Detect which cell encompasses the target text, then output its (x, y) center coordinate. 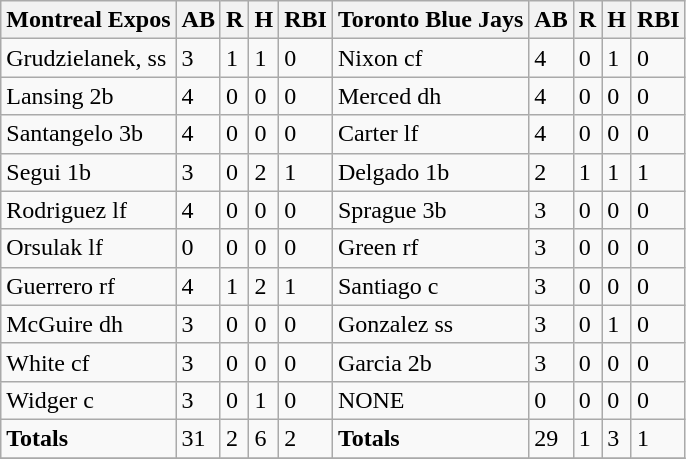
6 (264, 438)
Toronto Blue Jays (430, 20)
McGuire dh (88, 324)
Delgado 1b (430, 172)
Grudzielanek, ss (88, 58)
29 (551, 438)
Merced dh (430, 96)
Gonzalez ss (430, 324)
31 (198, 438)
Santangelo 3b (88, 134)
Carter lf (430, 134)
Santiago c (430, 286)
Segui 1b (88, 172)
NONE (430, 400)
Widger c (88, 400)
Lansing 2b (88, 96)
Garcia 2b (430, 362)
Rodriguez lf (88, 210)
White cf (88, 362)
Sprague 3b (430, 210)
Orsulak lf (88, 248)
Montreal Expos (88, 20)
Green rf (430, 248)
Nixon cf (430, 58)
Guerrero rf (88, 286)
